Pinpoint the cell where the given text exists, returning its [X, Y] midpoint coordinate. 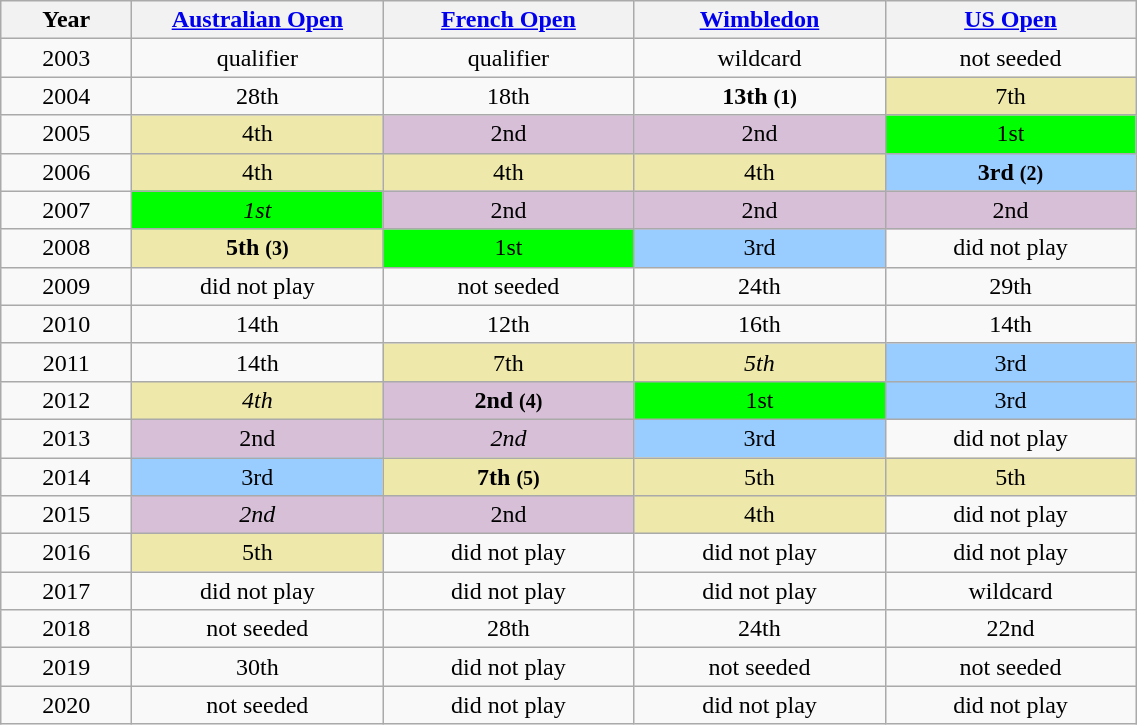
2015 [66, 515]
2019 [66, 667]
2010 [66, 324]
2017 [66, 591]
7th (5) [508, 477]
2020 [66, 705]
2007 [66, 210]
16th [760, 324]
Australian Open [258, 20]
2012 [66, 400]
2003 [66, 58]
5th (3) [258, 248]
French Open [508, 20]
2016 [66, 553]
2018 [66, 629]
2013 [66, 438]
18th [508, 96]
29th [1010, 286]
2006 [66, 172]
US Open [1010, 20]
Wimbledon [760, 20]
13th (1) [760, 96]
30th [258, 667]
2005 [66, 134]
12th [508, 324]
3rd (2) [1010, 172]
2nd (4) [508, 400]
22nd [1010, 629]
Year [66, 20]
2009 [66, 286]
2004 [66, 96]
2008 [66, 248]
2011 [66, 362]
2014 [66, 477]
